Locate the cell with the specified text and output its (X, Y) center coordinate. 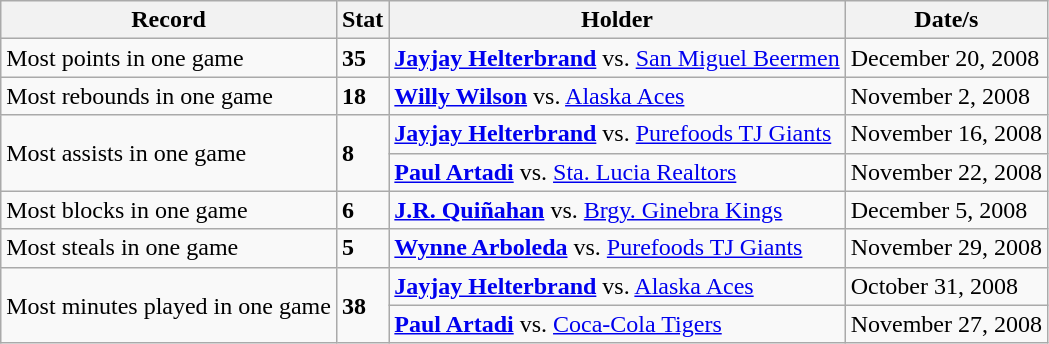
Holder (617, 20)
October 31, 2008 (946, 286)
Most rebounds in one game (169, 96)
Record (169, 20)
Paul Artadi vs. Sta. Lucia Realtors (617, 172)
38 (362, 305)
Most minutes played in one game (169, 305)
Most steals in one game (169, 248)
8 (362, 153)
Paul Artadi vs. Coca-Cola Tigers (617, 324)
Date/s (946, 20)
6 (362, 210)
35 (362, 58)
November 27, 2008 (946, 324)
Most assists in one game (169, 153)
Jayjay Helterbrand vs. San Miguel Beermen (617, 58)
December 20, 2008 (946, 58)
Wynne Arboleda vs. Purefoods TJ Giants (617, 248)
November 29, 2008 (946, 248)
Most blocks in one game (169, 210)
November 22, 2008 (946, 172)
November 16, 2008 (946, 134)
Stat (362, 20)
18 (362, 96)
5 (362, 248)
November 2, 2008 (946, 96)
Jayjay Helterbrand vs. Purefoods TJ Giants (617, 134)
Jayjay Helterbrand vs. Alaska Aces (617, 286)
Most points in one game (169, 58)
December 5, 2008 (946, 210)
Willy Wilson vs. Alaska Aces (617, 96)
J.R. Quiñahan vs. Brgy. Ginebra Kings (617, 210)
